Pinpoint the cell where the given text exists, returning its [X, Y] midpoint coordinate. 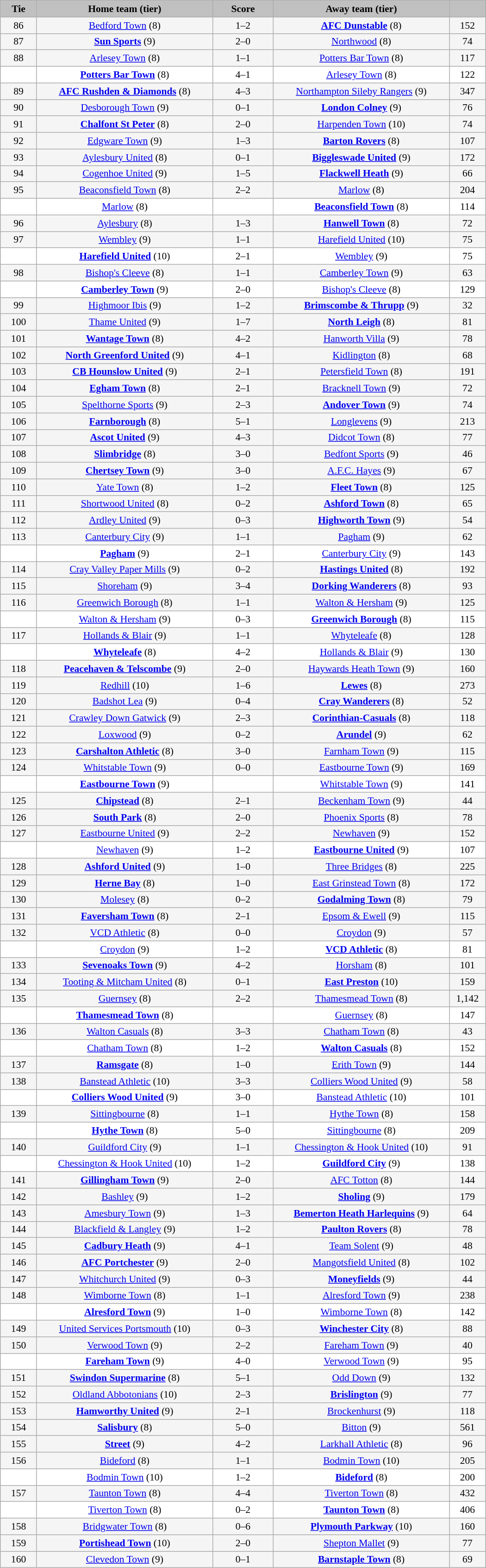
Street (9) [125, 1444]
52 [467, 702]
Highworth Town (9) [361, 521]
54 [467, 521]
Clevedon Town (9) [125, 1560]
150 [19, 1345]
East Preston (10) [361, 982]
57 [467, 933]
123 [19, 751]
Farnham Town (9) [361, 751]
Score [243, 9]
Oldland Abbotonians (10) [125, 1395]
146 [19, 1263]
Ardley United (9) [125, 521]
AFC Rushden & Diamonds (8) [125, 91]
98 [19, 273]
Larkhall Athletic (8) [361, 1444]
148 [19, 1296]
90 [19, 108]
Three Bridges (8) [361, 867]
99 [19, 306]
AFC Totton (8) [361, 1180]
156 [19, 1461]
Badshot Lea (9) [125, 702]
561 [467, 1428]
Haywards Heath Town (9) [361, 669]
155 [19, 1444]
Kidlington (8) [361, 355]
225 [467, 867]
1–5 [243, 174]
Shepton Mallet (9) [361, 1543]
Brockenhurst (9) [361, 1411]
121 [19, 718]
South Park (8) [125, 817]
Bitton (9) [361, 1428]
Tooting & Mitcham United (8) [125, 982]
Wantage Town (8) [125, 339]
0–6 [243, 1527]
Petersfield Town (8) [361, 372]
Paulton Rovers (8) [361, 1229]
Gillingham Town (9) [125, 1180]
Bridgwater Town (8) [125, 1527]
209 [467, 1131]
69 [467, 1560]
Chertsey Town (9) [125, 471]
Longlevens (9) [361, 421]
109 [19, 471]
Phoenix Sports (8) [361, 817]
AFC Portchester (9) [125, 1263]
Cray Valley Paper Mills (9) [125, 570]
Brimscombe & Thrupp (9) [361, 306]
134 [19, 982]
Spelthorne Sports (9) [125, 405]
108 [19, 454]
Ascot United (9) [125, 438]
139 [19, 1114]
East Grinstead Town (8) [361, 883]
Amesbury Town (9) [125, 1213]
94 [19, 174]
Andover Town (9) [361, 405]
1–6 [243, 685]
Crawley Down Gatwick (9) [125, 718]
Northwood (8) [361, 42]
Sholing (9) [361, 1197]
48 [467, 1246]
Barnstaple Town (8) [361, 1560]
Flackwell Heath (9) [361, 174]
191 [467, 372]
Salisbury (8) [125, 1428]
127 [19, 834]
Edgware Town (9) [125, 141]
Highmoor Ibis (9) [125, 306]
238 [467, 1296]
Bedfont Sports (9) [361, 454]
89 [19, 91]
Slimbridge (8) [125, 454]
58 [467, 1081]
Cray Wanderers (8) [361, 702]
87 [19, 42]
Odd Down (9) [361, 1378]
Northampton Sileby Rangers (9) [361, 91]
Winchester City (8) [361, 1329]
3–4 [243, 586]
46 [467, 454]
Peacehaven & Telscombe (9) [125, 669]
1,142 [467, 999]
116 [19, 603]
153 [19, 1411]
76 [467, 108]
Aylesbury United (8) [125, 157]
Team Solent (9) [361, 1246]
Molesey (8) [125, 900]
Farnborough (8) [125, 421]
Didcot Town (8) [361, 438]
124 [19, 768]
Bedford Town (8) [125, 25]
119 [19, 685]
Away team (tier) [361, 9]
63 [467, 273]
169 [467, 768]
Thame United (9) [125, 322]
205 [467, 1461]
97 [19, 240]
Plymouth Parkway (10) [361, 1527]
131 [19, 916]
Hanworth Villa (9) [361, 339]
Portishead Town (10) [125, 1543]
4–0 [243, 1361]
64 [467, 1213]
120 [19, 702]
Arundel (9) [361, 735]
Ashford Town (8) [361, 504]
Dorking Wanderers (8) [361, 586]
Shortwood United (8) [125, 504]
103 [19, 372]
0–4 [243, 702]
Hamworthy United (9) [125, 1411]
133 [19, 966]
432 [467, 1493]
Brislington (9) [361, 1395]
200 [467, 1477]
Cadbury Heath (9) [125, 1246]
London Colney (9) [361, 108]
Ramsgate (8) [125, 1065]
Egham Town (8) [125, 389]
Beckenham Town (9) [361, 801]
Whitchurch United (9) [125, 1279]
1–7 [243, 322]
Horsham (8) [361, 966]
AFC Dunstable (8) [361, 25]
192 [467, 570]
204 [467, 190]
North Greenford United (9) [125, 355]
110 [19, 487]
40 [467, 1345]
Godalming Town (8) [361, 900]
Chipstead (8) [125, 801]
Loxwood (9) [125, 735]
Carshalton Athletic (8) [125, 751]
Bracknell Town (9) [361, 389]
Tie [19, 9]
Ashford United (9) [125, 867]
Home team (tier) [125, 9]
Fleet Town (8) [361, 487]
157 [19, 1493]
68 [467, 355]
106 [19, 421]
66 [467, 174]
Redhill (10) [125, 685]
135 [19, 999]
179 [467, 1197]
Sun Sports (9) [125, 42]
Moneyfields (9) [361, 1279]
Biggleswade United (9) [361, 157]
105 [19, 405]
86 [19, 25]
Blackfield & Langley (9) [125, 1229]
Mangotsfield United (8) [361, 1263]
Hanwell Town (8) [361, 223]
Barton Rovers (8) [361, 141]
Erith Town (9) [361, 1065]
43 [467, 1032]
113 [19, 537]
4–4 [243, 1493]
Aylesbury (8) [125, 223]
406 [467, 1510]
347 [467, 91]
CB Hounslow United (9) [125, 372]
273 [467, 685]
Epsom & Ewell (9) [361, 916]
Harpenden Town (10) [361, 125]
100 [19, 322]
32 [467, 306]
92 [19, 141]
Chalfont St Peter (8) [125, 125]
137 [19, 1065]
Bemerton Heath Harlequins (9) [361, 1213]
Cogenhoe United (9) [125, 174]
Corinthian-Casuals (8) [361, 718]
65 [467, 504]
Shoreham (9) [125, 586]
213 [467, 421]
Herne Bay (8) [125, 883]
Faversham Town (8) [125, 916]
111 [19, 504]
79 [467, 900]
154 [19, 1428]
151 [19, 1378]
67 [467, 471]
140 [19, 1147]
Lewes (8) [361, 685]
126 [19, 817]
Yate Town (8) [125, 487]
Swindon Supermarine (8) [125, 1378]
112 [19, 521]
Hastings United (8) [361, 570]
Desborough Town (9) [125, 108]
136 [19, 1032]
United Services Portsmouth (10) [125, 1329]
145 [19, 1246]
A.F.C. Hayes (9) [361, 471]
Bashley (9) [125, 1197]
North Leigh (8) [361, 322]
149 [19, 1329]
104 [19, 389]
Sevenoaks Town (9) [125, 966]
